Provide the [X, Y] coordinate of the cell's center where the given text is located.  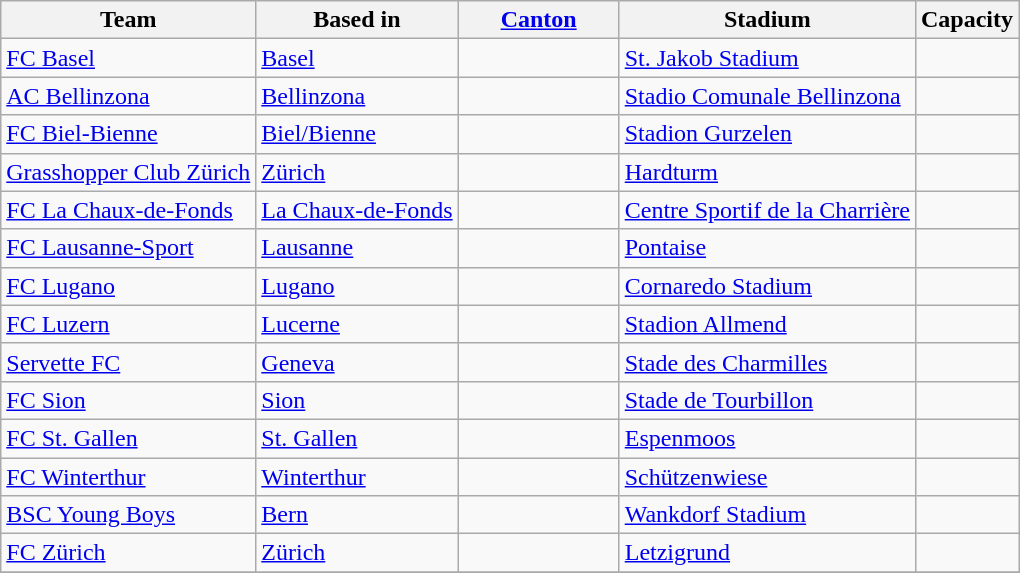
Canton [538, 20]
Cornaredo Stadium [767, 286]
Grasshopper Club Zürich [128, 172]
FC Biel-Bienne [128, 134]
FC Zürich [128, 553]
Stadion Gurzelen [767, 134]
FC Luzern [128, 324]
Based in [357, 20]
FC Winterthur [128, 477]
Biel/Bienne [357, 134]
Centre Sportif de la Charrière [767, 210]
FC Lausanne-Sport [128, 248]
St. Jakob Stadium [767, 58]
Lugano [357, 286]
Winterthur [357, 477]
Lausanne [357, 248]
Geneva [357, 362]
FC Basel [128, 58]
Hardturm [767, 172]
Sion [357, 400]
La Chaux-de-Fonds [357, 210]
Stade des Charmilles [767, 362]
Pontaise [767, 248]
St. Gallen [357, 438]
Espenmoos [767, 438]
Capacity [966, 20]
Stadio Comunale Bellinzona [767, 96]
Schützenwiese [767, 477]
Letzigrund [767, 553]
Bellinzona [357, 96]
FC Sion [128, 400]
FC St. Gallen [128, 438]
Lucerne [357, 324]
Stadium [767, 20]
Basel [357, 58]
FC Lugano [128, 286]
Team [128, 20]
FC La Chaux-de-Fonds [128, 210]
BSC Young Boys [128, 515]
Stadion Allmend [767, 324]
Bern [357, 515]
Servette FC [128, 362]
Stade de Tourbillon [767, 400]
Wankdorf Stadium [767, 515]
AC Bellinzona [128, 96]
